Locate the cell with the specified text and output its (X, Y) center coordinate. 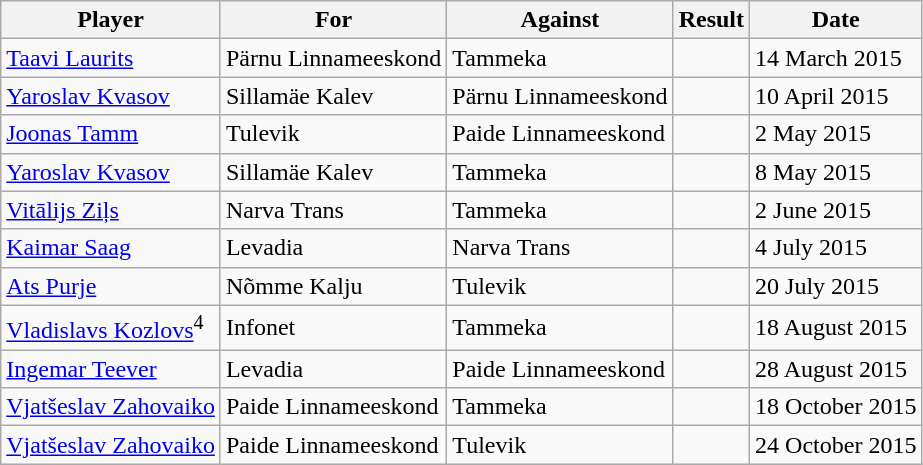
Result (711, 20)
Infonet (333, 328)
Ats Purje (111, 286)
Joonas Tamm (111, 134)
28 August 2015 (836, 369)
For (333, 20)
18 October 2015 (836, 407)
Against (560, 20)
Nõmme Kalju (333, 286)
Taavi Laurits (111, 58)
2 June 2015 (836, 210)
20 July 2015 (836, 286)
18 August 2015 (836, 328)
24 October 2015 (836, 445)
Kaimar Saag (111, 248)
10 April 2015 (836, 96)
Player (111, 20)
Vladislavs Kozlovs4 (111, 328)
Ingemar Teever (111, 369)
14 March 2015 (836, 58)
2 May 2015 (836, 134)
Vitālijs Ziļs (111, 210)
4 July 2015 (836, 248)
Date (836, 20)
8 May 2015 (836, 172)
